Scan for the cell matching the given text and deliver its [x, y] coordinate at center. 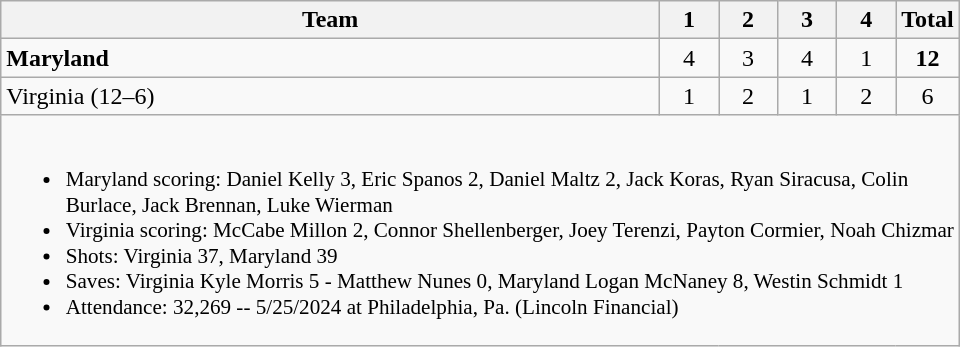
Team [330, 20]
Total [928, 20]
12 [928, 58]
6 [928, 96]
Virginia (12–6) [330, 96]
Maryland [330, 58]
